Return (X, Y) of the center of cell containing provided text 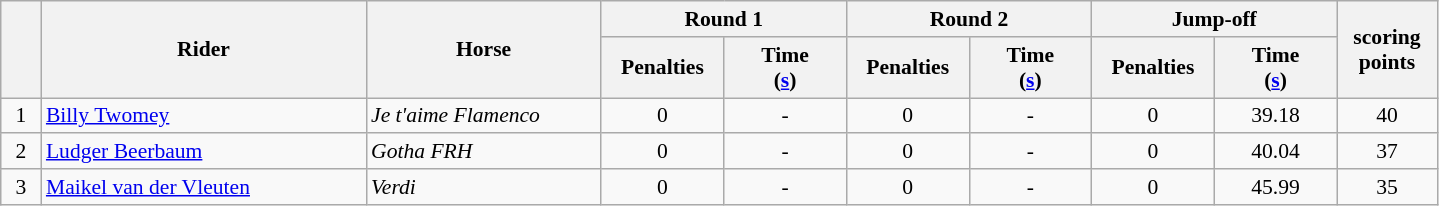
40.04 (1276, 152)
45.99 (1276, 187)
Verdi (484, 187)
37 (1387, 152)
Maikel van der Vleuten (204, 187)
scoringpoints (1387, 50)
Je t'aime Flamenco (484, 116)
39.18 (1276, 116)
40 (1387, 116)
1 (21, 116)
Ludger Beerbaum (204, 152)
Jump-off (1214, 19)
35 (1387, 187)
Round 2 (968, 19)
Gotha FRH (484, 152)
Billy Twomey (204, 116)
Round 1 (724, 19)
3 (21, 187)
Horse (484, 50)
2 (21, 152)
Rider (204, 50)
